Pinpoint the cell where the given text exists, returning its (X, Y) midpoint coordinate. 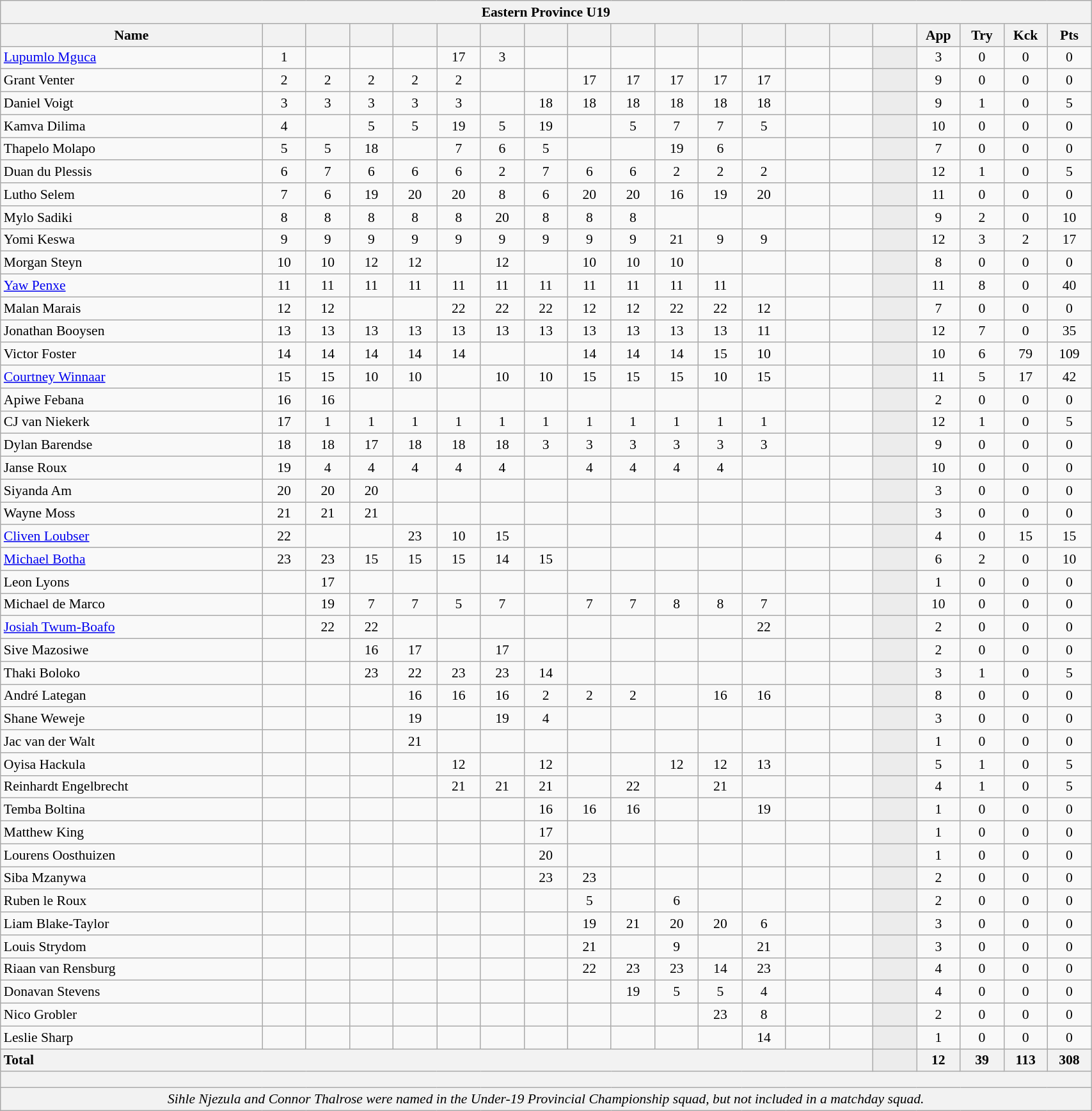
Janse Roux (132, 468)
App (938, 35)
Thaki Boloko (132, 673)
Daniel Voigt (132, 104)
Jonathan Booysen (132, 331)
Jac van der Walt (132, 741)
42 (1069, 377)
Yomi Keswa (132, 240)
Louis Strydom (132, 947)
Sive Mazosiwe (132, 650)
Sihle Njezula and Connor Thalrose were named in the Under-19 Provincial Championship squad, but not included in a matchday squad. (546, 1099)
Reinhardt Engelbrecht (132, 787)
39 (982, 1060)
Josiah Twum-Boafo (132, 627)
CJ van Niekerk (132, 422)
Courtney Winnaar (132, 377)
Eastern Province U19 (546, 12)
Yaw Penxe (132, 286)
Name (132, 35)
Lourens Oosthuizen (132, 855)
35 (1069, 331)
Temba Boltina (132, 810)
Total (437, 1060)
Cliven Loubser (132, 537)
Leslie Sharp (132, 1037)
Grant Venter (132, 81)
Shane Weweje (132, 719)
Matthew King (132, 833)
Try (982, 35)
Lupumlo Mguca (132, 58)
Duan du Plessis (132, 172)
Apiwe Febana (132, 400)
113 (1025, 1060)
André Lategan (132, 696)
Thapelo Molapo (132, 149)
40 (1069, 286)
Kamva Dilima (132, 126)
Lutho Selem (132, 194)
Mylo Sadiki (132, 217)
109 (1069, 354)
308 (1069, 1060)
Riaan van Rensburg (132, 969)
79 (1025, 354)
Victor Foster (132, 354)
Oyisa Hackula (132, 764)
Liam Blake-Taylor (132, 924)
Leon Lyons (132, 582)
Nico Grobler (132, 1015)
Siyanda Am (132, 491)
Dylan Barendse (132, 445)
Michael de Marco (132, 604)
Malan Marais (132, 308)
Morgan Steyn (132, 263)
Kck (1025, 35)
Donavan Stevens (132, 992)
Michael Botha (132, 559)
Pts (1069, 35)
Wayne Moss (132, 514)
Ruben le Roux (132, 901)
Siba Mzanywa (132, 878)
